Capture the cell that displays the provided text and extract its [X, Y] central coordinate. 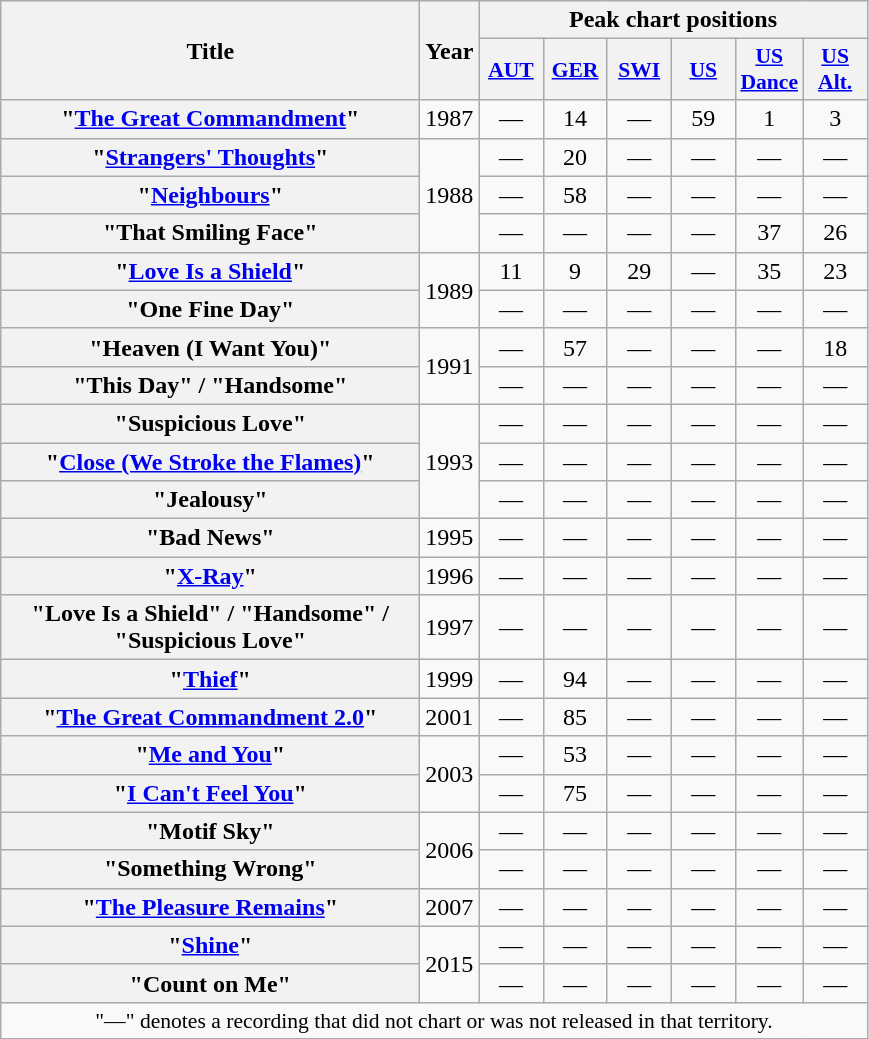
"Close (We Stroke the Flames)" [210, 461]
"—" denotes a recording that did not chart or was not released in that territory. [434, 1020]
1993 [450, 461]
"The Pleasure Remains" [210, 907]
14 [575, 119]
"The Great Commandment 2.0" [210, 717]
1995 [450, 538]
3 [835, 119]
1996 [450, 576]
"Love Is a Shield" [210, 271]
"That Smiling Face" [210, 233]
94 [575, 679]
2007 [450, 907]
1988 [450, 195]
"Thief" [210, 679]
US Dance [769, 70]
20 [575, 157]
"This Day" / "Handsome" [210, 385]
"Something Wrong" [210, 869]
"Love Is a Shield" / "Handsome" / "Suspicious Love" [210, 628]
29 [639, 271]
75 [575, 793]
"Jealousy" [210, 500]
11 [511, 271]
23 [835, 271]
"I Can't Feel You" [210, 793]
SWI [639, 70]
"The Great Commandment" [210, 119]
"Neighbours" [210, 195]
"Count on Me" [210, 983]
US [703, 70]
58 [575, 195]
9 [575, 271]
1 [769, 119]
"Strangers' Thoughts" [210, 157]
35 [769, 271]
1987 [450, 119]
2006 [450, 850]
"Suspicious Love" [210, 423]
GER [575, 70]
Year [450, 50]
1989 [450, 290]
2003 [450, 774]
1991 [450, 366]
"X-Ray" [210, 576]
85 [575, 717]
18 [835, 347]
37 [769, 233]
"Motif Sky" [210, 831]
1997 [450, 628]
AUT [511, 70]
"Heaven (I Want You)" [210, 347]
53 [575, 755]
57 [575, 347]
2001 [450, 717]
26 [835, 233]
59 [703, 119]
"Shine" [210, 945]
1999 [450, 679]
Peak chart positions [673, 20]
"Me and You" [210, 755]
"One Fine Day" [210, 309]
Title [210, 50]
"Bad News" [210, 538]
2015 [450, 964]
US Alt. [835, 70]
